Determine the [X, Y] coordinate at the center of the cell enclosing the given text.  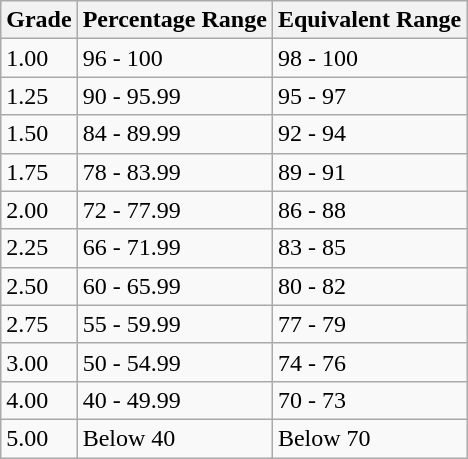
2.50 [39, 286]
90 - 95.99 [174, 96]
98 - 100 [369, 58]
2.25 [39, 248]
1.50 [39, 134]
Below 40 [174, 438]
92 - 94 [369, 134]
2.00 [39, 210]
Percentage Range [174, 20]
50 - 54.99 [174, 362]
84 - 89.99 [174, 134]
74 - 76 [369, 362]
3.00 [39, 362]
77 - 79 [369, 324]
40 - 49.99 [174, 400]
55 - 59.99 [174, 324]
83 - 85 [369, 248]
1.25 [39, 96]
Below 70 [369, 438]
5.00 [39, 438]
60 - 65.99 [174, 286]
72 - 77.99 [174, 210]
2.75 [39, 324]
1.75 [39, 172]
86 - 88 [369, 210]
66 - 71.99 [174, 248]
Equivalent Range [369, 20]
95 - 97 [369, 96]
Grade [39, 20]
70 - 73 [369, 400]
1.00 [39, 58]
78 - 83.99 [174, 172]
4.00 [39, 400]
80 - 82 [369, 286]
89 - 91 [369, 172]
96 - 100 [174, 58]
